Find where the given text appears and provide that cell's center as (x, y) coordinate. 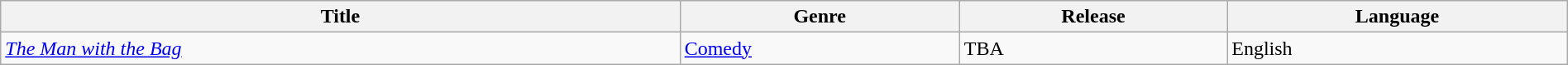
Title (341, 17)
The Man with the Bag (341, 48)
Language (1398, 17)
Release (1093, 17)
TBA (1093, 48)
English (1398, 48)
Genre (820, 17)
Comedy (820, 48)
